Detect which cell encompasses the target text, then output its [X, Y] center coordinate. 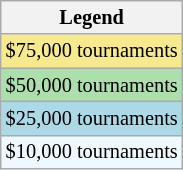
Legend [92, 17]
$25,000 tournaments [92, 118]
$50,000 tournaments [92, 85]
$10,000 tournaments [92, 152]
$75,000 tournaments [92, 51]
